Scan for the cell matching the given text and deliver its (x, y) coordinate at center. 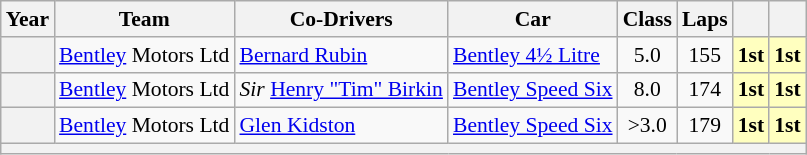
Bentley 4½ Litre (533, 55)
8.0 (648, 90)
Sir Henry "Tim" Birkin (340, 90)
179 (705, 126)
Bernard Rubin (340, 55)
Laps (705, 19)
174 (705, 90)
>3.0 (648, 126)
Co-Drivers (340, 19)
Year (28, 19)
Car (533, 19)
Team (144, 19)
Class (648, 19)
5.0 (648, 55)
155 (705, 55)
Glen Kidston (340, 126)
